Return [x, y] of the center of cell containing provided text 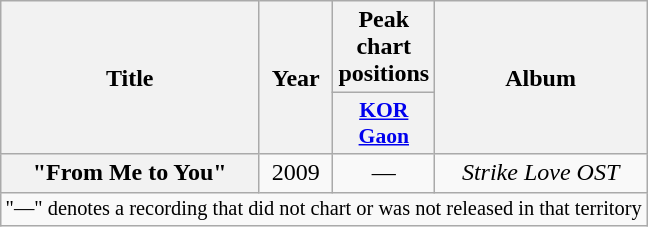
"From Me to You" [130, 173]
Peak chartpositions [384, 47]
Strike Love OST [541, 173]
KORGaon [384, 124]
Year [296, 78]
— [384, 173]
Album [541, 78]
Title [130, 78]
"—" denotes a recording that did not chart or was not released in that territory [324, 209]
2009 [296, 173]
